Return [X, Y] of the center of cell containing provided text 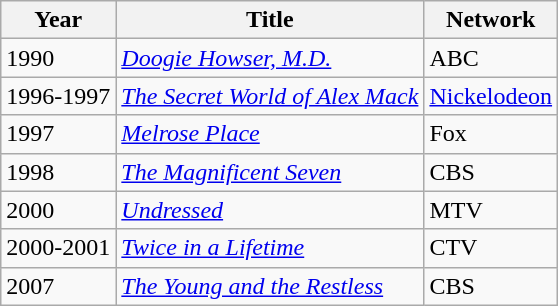
MTV [491, 210]
ABC [491, 58]
Nickelodeon [491, 96]
2000-2001 [58, 248]
Doogie Howser, M.D. [270, 58]
Melrose Place [270, 134]
Undressed [270, 210]
Title [270, 20]
The Young and the Restless [270, 286]
CTV [491, 248]
The Secret World of Alex Mack [270, 96]
1998 [58, 172]
1996-1997 [58, 96]
Year [58, 20]
Network [491, 20]
2007 [58, 286]
The Magnificent Seven [270, 172]
1997 [58, 134]
2000 [58, 210]
1990 [58, 58]
Fox [491, 134]
Twice in a Lifetime [270, 248]
